Determine the (X, Y) coordinate at the center of the cell enclosing the given text.  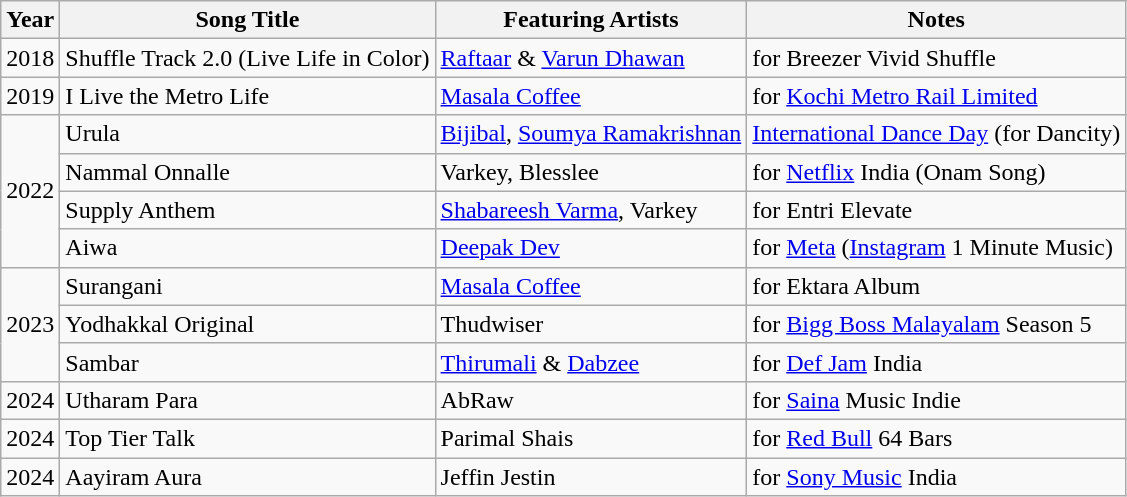
Urula (248, 134)
for Ektara Album (936, 286)
Top Tier Talk (248, 438)
Supply Anthem (248, 210)
Yodhakkal Original (248, 324)
2023 (30, 324)
for Breezer Vivid Shuffle (936, 58)
for Bigg Boss Malayalam Season 5 (936, 324)
AbRaw (591, 400)
Notes (936, 20)
Sambar (248, 362)
for Saina Music Indie (936, 400)
Varkey, Blesslee (591, 172)
Thirumali & Dabzee (591, 362)
Shuffle Track 2.0 (Live Life in Color) (248, 58)
Year (30, 20)
Jeffin Jestin (591, 477)
Song Title (248, 20)
for Kochi Metro Rail Limited (936, 96)
for Def Jam India (936, 362)
I Live the Metro Life (248, 96)
Aiwa (248, 248)
Featuring Artists (591, 20)
2019 (30, 96)
Deepak Dev (591, 248)
for Meta (Instagram 1 Minute Music) (936, 248)
Utharam Para (248, 400)
Shabareesh Varma, Varkey (591, 210)
Parimal Shais (591, 438)
Thudwiser (591, 324)
Bijibal, Soumya Ramakrishnan (591, 134)
Nammal Onnalle (248, 172)
for Netflix India (Onam Song) (936, 172)
2018 (30, 58)
for Sony Music India (936, 477)
International Dance Day (for Dancity) (936, 134)
Raftaar & Varun Dhawan (591, 58)
Aayiram Aura (248, 477)
Surangani (248, 286)
2022 (30, 191)
for Entri Elevate (936, 210)
for Red Bull 64 Bars (936, 438)
